Find where the given text appears and provide that cell's center as (x, y) coordinate. 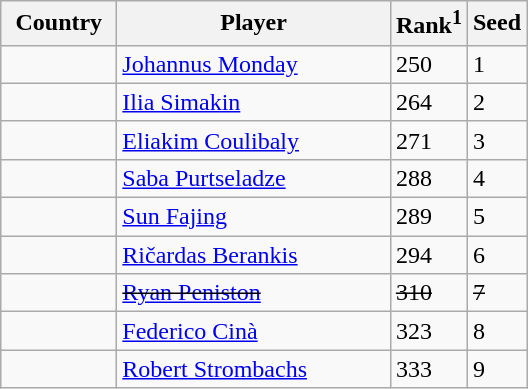
Saba Purtseladze (254, 178)
Federico Cinà (254, 331)
4 (496, 178)
323 (428, 331)
Player (254, 24)
Sun Fajing (254, 217)
6 (496, 255)
9 (496, 369)
250 (428, 64)
Johannus Monday (254, 64)
Country (59, 24)
264 (428, 102)
Ričardas Berankis (254, 255)
Ryan Peniston (254, 293)
5 (496, 217)
7 (496, 293)
333 (428, 369)
2 (496, 102)
289 (428, 217)
310 (428, 293)
1 (496, 64)
8 (496, 331)
Ilia Simakin (254, 102)
Eliakim Coulibaly (254, 140)
288 (428, 178)
294 (428, 255)
Robert Strombachs (254, 369)
Seed (496, 24)
271 (428, 140)
3 (496, 140)
Rank1 (428, 24)
